Capture the cell that displays the provided text and extract its (X, Y) central coordinate. 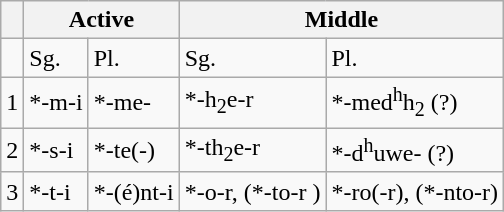
*-medhh2 (?) (415, 102)
Middle (341, 20)
1 (12, 102)
*-s-i (56, 150)
3 (12, 191)
*-t-i (56, 191)
2 (12, 150)
*-h2e-r (252, 102)
*-ro(-r), (*-nto-r) (415, 191)
*-me- (134, 102)
*-m-i (56, 102)
*-dhuwe- (?) (415, 150)
Active (102, 20)
*-te(-) (134, 150)
*-th2e-r (252, 150)
*-(é)nt-i (134, 191)
*-o-r, (*-to-r ) (252, 191)
